Capture the cell that displays the provided text and extract its [x, y] central coordinate. 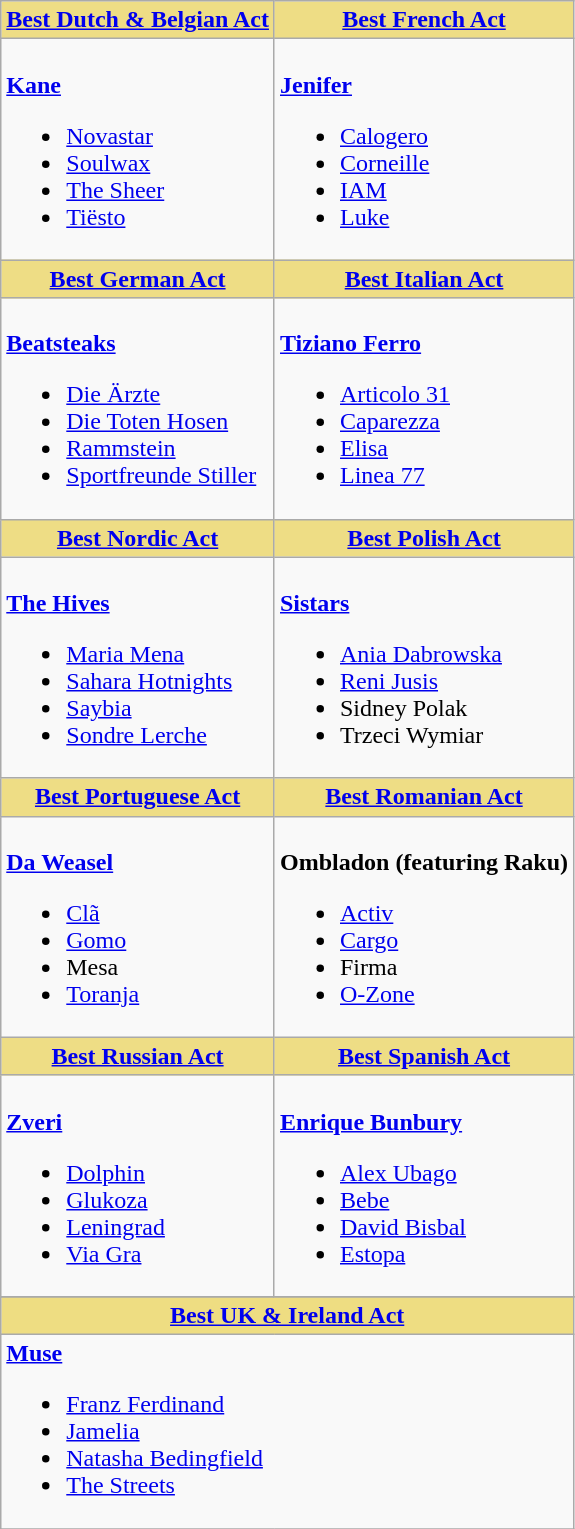
Enrique BunburyAlex UbagoBebeDavid BisbalEstopa [424, 1186]
Best UK & Ireland Act [288, 1315]
Best Nordic Act [138, 538]
Best Dutch & Belgian Act [138, 20]
Best Portuguese Act [138, 797]
Best Russian Act [138, 1056]
Best French Act [424, 20]
Da WeaselClãGomoMesaToranja [138, 926]
KaneNovastarSoulwaxThe SheerTiësto [138, 150]
JeniferCalogeroCorneilleIAMLuke [424, 150]
Best German Act [138, 279]
MuseFranz FerdinandJameliaNatasha BedingfieldThe Streets [288, 1431]
BeatsteaksDie ÄrzteDie Toten HosenRammsteinSportfreunde Stiller [138, 408]
Best Romanian Act [424, 797]
Ombladon (featuring Raku)ActivCargoFirmaO-Zone [424, 926]
Best Spanish Act [424, 1056]
Best Polish Act [424, 538]
SistarsAnia DabrowskaReni JusisSidney PolakTrzeci Wymiar [424, 668]
Best Italian Act [424, 279]
The HivesMaria MenaSahara HotnightsSaybiaSondre Lerche [138, 668]
Tiziano FerroArticolo 31CaparezzaElisaLinea 77 [424, 408]
ZveriDolphinGlukozaLeningradVia Gra [138, 1186]
